Return [X, Y] of the center of cell containing provided text 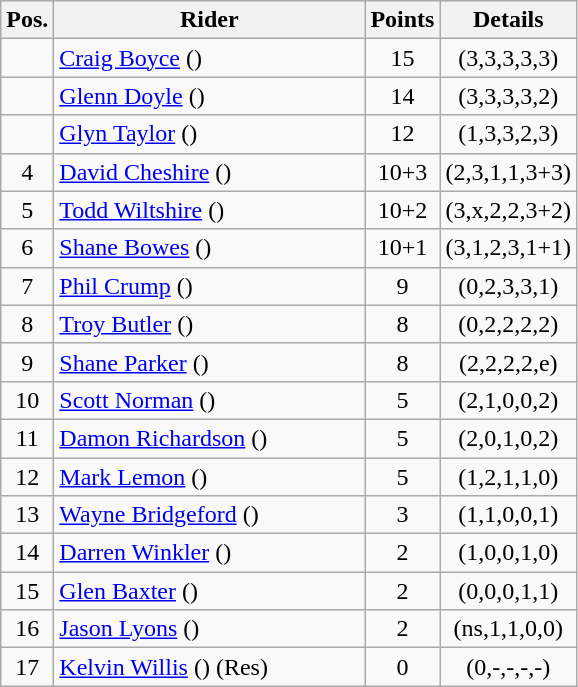
Glyn Taylor () [210, 134]
Details [508, 20]
3 [402, 515]
(2,2,2,2,e) [508, 362]
(1,0,0,1,0) [508, 553]
(2,1,0,0,2) [508, 400]
13 [28, 515]
(3,x,2,2,3+2) [508, 210]
11 [28, 438]
David Cheshire () [210, 172]
(1,2,1,1,0) [508, 477]
Shane Parker () [210, 362]
Phil Crump () [210, 286]
(2,3,1,1,3+3) [508, 172]
(0,0,0,1,1) [508, 591]
Craig Boyce () [210, 58]
Darren Winkler () [210, 553]
4 [28, 172]
(2,0,1,0,2) [508, 438]
17 [28, 667]
Rider [210, 20]
10+2 [402, 210]
(1,1,0,0,1) [508, 515]
(0,-,-,-,-) [508, 667]
Points [402, 20]
Pos. [28, 20]
Damon Richardson () [210, 438]
7 [28, 286]
(ns,1,1,0,0) [508, 629]
16 [28, 629]
(0,2,3,3,1) [508, 286]
(1,3,3,2,3) [508, 134]
0 [402, 667]
Mark Lemon () [210, 477]
Shane Bowes () [210, 248]
Glenn Doyle () [210, 96]
(3,1,2,3,1+1) [508, 248]
Todd Wiltshire () [210, 210]
(3,3,3,3,2) [508, 96]
10 [28, 400]
10+3 [402, 172]
Jason Lyons () [210, 629]
Glen Baxter () [210, 591]
(3,3,3,3,3) [508, 58]
(0,2,2,2,2) [508, 324]
Scott Norman () [210, 400]
Wayne Bridgeford () [210, 515]
6 [28, 248]
10+1 [402, 248]
Kelvin Willis () (Res) [210, 667]
Troy Butler () [210, 324]
